Determine the (X, Y) coordinate at the center of the cell enclosing the given text.  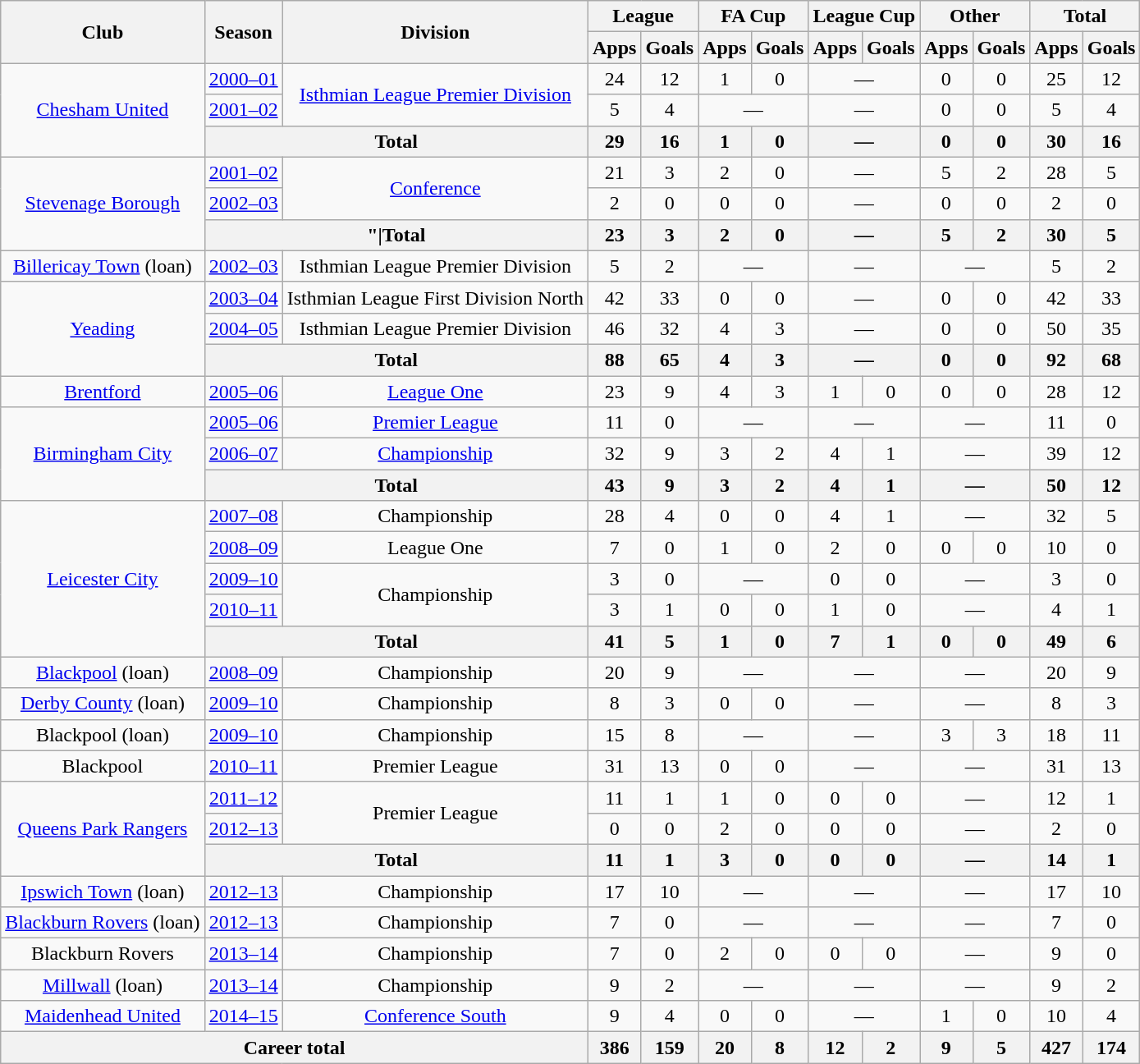
Queens Park Rangers (103, 828)
15 (615, 735)
41 (615, 641)
Isthmian League First Division North (435, 297)
24 (615, 79)
Club (103, 32)
Leicester City (103, 579)
2000–01 (243, 79)
Career total (295, 1048)
2003–04 (243, 297)
2011–12 (243, 797)
Brentford (103, 392)
FA Cup (753, 16)
2004–05 (243, 328)
49 (1056, 641)
Division (435, 32)
League (643, 16)
159 (670, 1048)
68 (1111, 360)
Conference South (435, 1016)
Millwall (loan) (103, 985)
65 (670, 360)
"|Total (396, 235)
43 (615, 485)
46 (615, 328)
18 (1056, 735)
2006–07 (243, 454)
427 (1056, 1048)
92 (1056, 360)
35 (1111, 328)
14 (1056, 860)
Stevenage Borough (103, 204)
League Cup (864, 16)
Ipswich Town (loan) (103, 891)
Maidenhead United (103, 1016)
Conference (435, 188)
Chesham United (103, 110)
174 (1111, 1048)
29 (615, 141)
Birmingham City (103, 454)
Blackburn Rovers (loan) (103, 923)
25 (1056, 79)
386 (615, 1048)
Billericay Town (loan) (103, 266)
6 (1111, 641)
Season (243, 32)
2014–15 (243, 1016)
Blackburn Rovers (103, 954)
Yeading (103, 328)
Blackpool (103, 766)
Derby County (loan) (103, 704)
Other (975, 16)
88 (615, 360)
2007–08 (243, 516)
39 (1056, 454)
21 (615, 172)
